Search for the cell housing the specified text and yield its [X, Y] center coordinate. 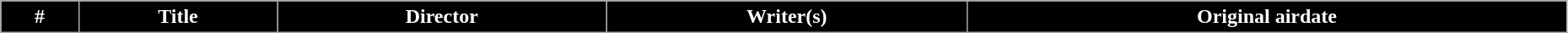
Title [177, 17]
Director [442, 17]
# [40, 17]
Original airdate [1267, 17]
Writer(s) [787, 17]
